Pinpoint the cell where the given text exists, returning its [X, Y] midpoint coordinate. 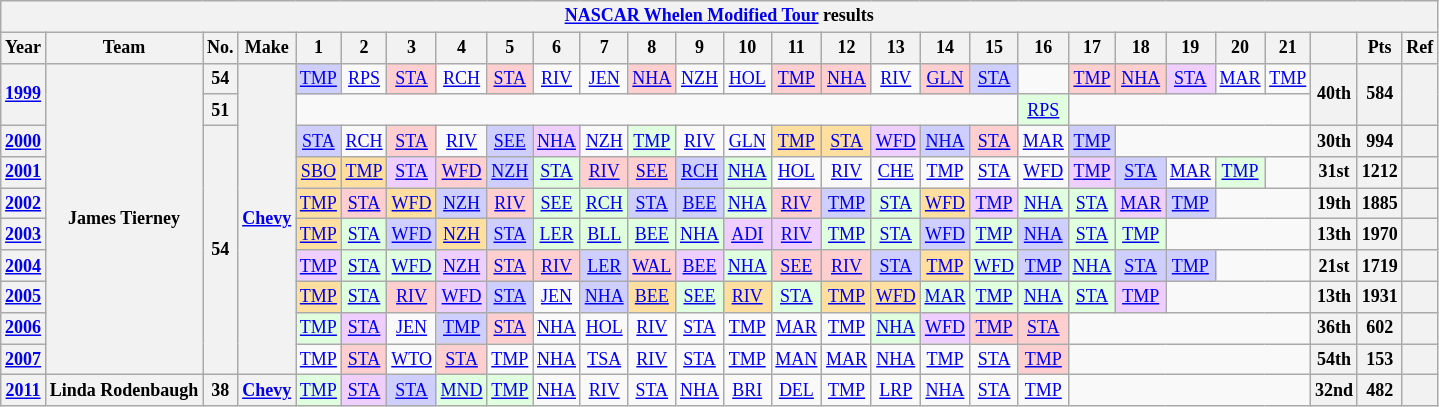
TSA [604, 360]
19th [1334, 204]
21 [1288, 48]
1 [319, 48]
2003 [24, 234]
2007 [24, 360]
NASCAR Whelen Modified Tour results [720, 16]
2005 [24, 296]
CHE [896, 172]
16 [1043, 48]
1999 [24, 94]
1970 [1380, 234]
Year [24, 48]
153 [1380, 360]
2002 [24, 204]
19 [1191, 48]
Team [124, 48]
9 [700, 48]
6 [557, 48]
LRP [896, 390]
15 [994, 48]
36th [1334, 328]
10 [747, 48]
MND [462, 390]
18 [1141, 48]
31st [1334, 172]
602 [1380, 328]
584 [1380, 94]
SBO [319, 172]
Make [267, 48]
BLL [604, 234]
BRI [747, 390]
54th [1334, 360]
13 [896, 48]
14 [945, 48]
4 [462, 48]
2000 [24, 140]
Ref [1420, 48]
WTO [412, 360]
No. [220, 48]
11 [796, 48]
8 [652, 48]
3 [412, 48]
994 [1380, 140]
2001 [24, 172]
1885 [1380, 204]
2006 [24, 328]
7 [604, 48]
40th [1334, 94]
2 [364, 48]
Linda Rodenbaugh [124, 390]
482 [1380, 390]
32nd [1334, 390]
1931 [1380, 296]
30th [1334, 140]
ADI [747, 234]
21st [1334, 266]
20 [1240, 48]
Pts [1380, 48]
38 [220, 390]
51 [220, 110]
1212 [1380, 172]
2004 [24, 266]
12 [847, 48]
17 [1092, 48]
2011 [24, 390]
DEL [796, 390]
1719 [1380, 266]
WAL [652, 266]
James Tierney [124, 219]
MAN [796, 360]
5 [510, 48]
